Locate the cell with the specified text and output its (X, Y) center coordinate. 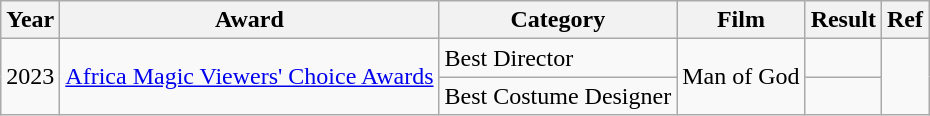
Category (558, 20)
2023 (30, 77)
Ref (906, 20)
Result (843, 20)
Year (30, 20)
Award (250, 20)
Man of God (741, 77)
Film (741, 20)
Best Director (558, 58)
Best Costume Designer (558, 96)
Africa Magic Viewers' Choice Awards (250, 77)
